Search for the cell housing the specified text and yield its [X, Y] center coordinate. 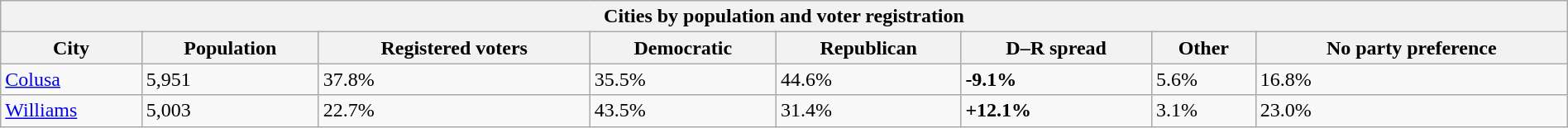
+12.1% [1057, 111]
5,003 [230, 111]
Registered voters [454, 48]
Other [1203, 48]
Williams [71, 111]
31.4% [868, 111]
44.6% [868, 79]
No party preference [1411, 48]
3.1% [1203, 111]
D–R spread [1057, 48]
Cities by population and voter registration [784, 17]
22.7% [454, 111]
16.8% [1411, 79]
Colusa [71, 79]
23.0% [1411, 111]
City [71, 48]
35.5% [683, 79]
Population [230, 48]
Democratic [683, 48]
Republican [868, 48]
-9.1% [1057, 79]
43.5% [683, 111]
5.6% [1203, 79]
37.8% [454, 79]
5,951 [230, 79]
